From the cell containing the given text, extract its center point as (X, Y) coordinate. 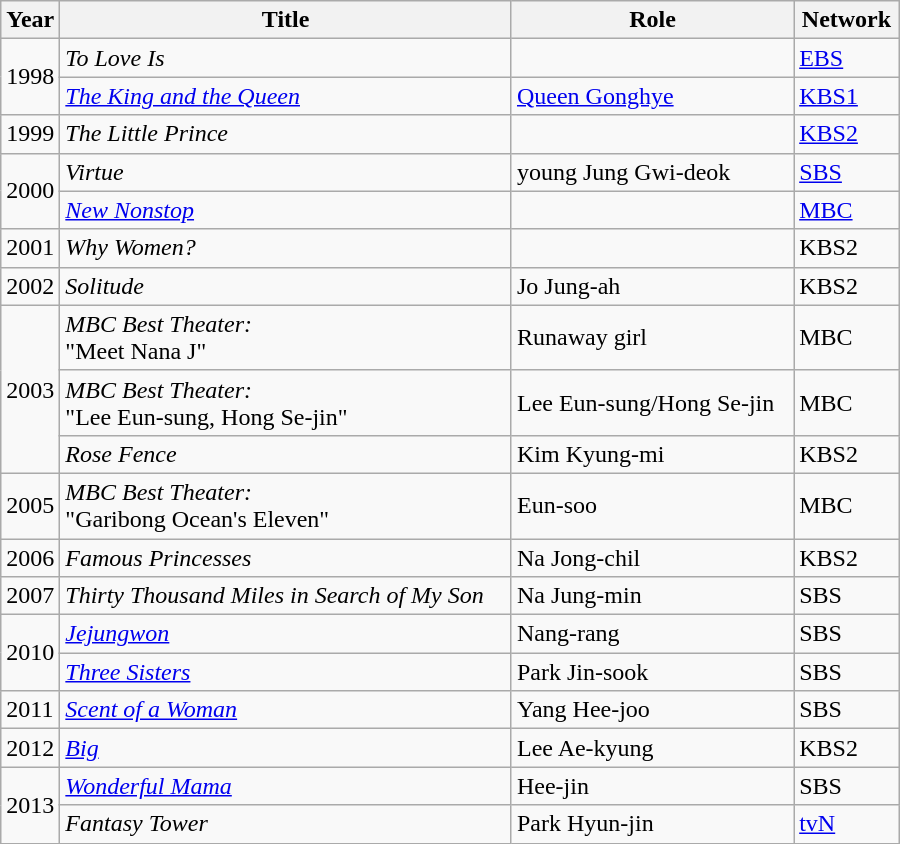
The King and the Queen (286, 96)
Role (652, 20)
2001 (30, 248)
Yang Hee-joo (652, 710)
KBS1 (847, 96)
Park Hyun-jin (652, 824)
Year (30, 20)
Eun-soo (652, 506)
Virtue (286, 172)
Kim Kyung-mi (652, 454)
EBS (847, 58)
MBC Best Theater:"Lee Eun-sung, Hong Se-jin" (286, 402)
2002 (30, 286)
2013 (30, 805)
New Nonstop (286, 210)
Na Jung-min (652, 596)
To Love Is (286, 58)
Queen Gonghye (652, 96)
2006 (30, 557)
Why Women? (286, 248)
Jo Jung-ah (652, 286)
Wonderful Mama (286, 786)
Park Jin-sook (652, 672)
Thirty Thousand Miles in Search of My Son (286, 596)
Jejungwon (286, 634)
1999 (30, 134)
2007 (30, 596)
2003 (30, 389)
Three Sisters (286, 672)
tvN (847, 824)
Rose Fence (286, 454)
MBC Best Theater:"Garibong Ocean's Eleven" (286, 506)
Hee-jin (652, 786)
Big (286, 748)
2010 (30, 653)
The Little Prince (286, 134)
Scent of a Woman (286, 710)
Lee Ae-kyung (652, 748)
Network (847, 20)
young Jung Gwi-deok (652, 172)
2011 (30, 710)
Fantasy Tower (286, 824)
Solitude (286, 286)
2000 (30, 191)
2012 (30, 748)
1998 (30, 77)
Famous Princesses (286, 557)
MBC Best Theater:"Meet Nana J" (286, 338)
Na Jong-chil (652, 557)
Nang-rang (652, 634)
2005 (30, 506)
Title (286, 20)
Lee Eun-sung/Hong Se-jin (652, 402)
Runaway girl (652, 338)
